Find where the given text appears and provide that cell's center as [X, Y] coordinate. 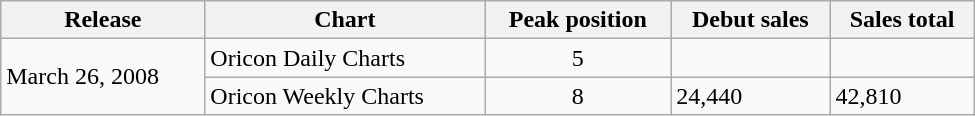
8 [578, 96]
March 26, 2008 [103, 77]
5 [578, 58]
24,440 [750, 96]
Sales total [902, 20]
Oricon Daily Charts [345, 58]
Release [103, 20]
42,810 [902, 96]
Debut sales [750, 20]
Chart [345, 20]
Peak position [578, 20]
Oricon Weekly Charts [345, 96]
